For the text-containing cell, return its midpoint in (X, Y) coordinate format. 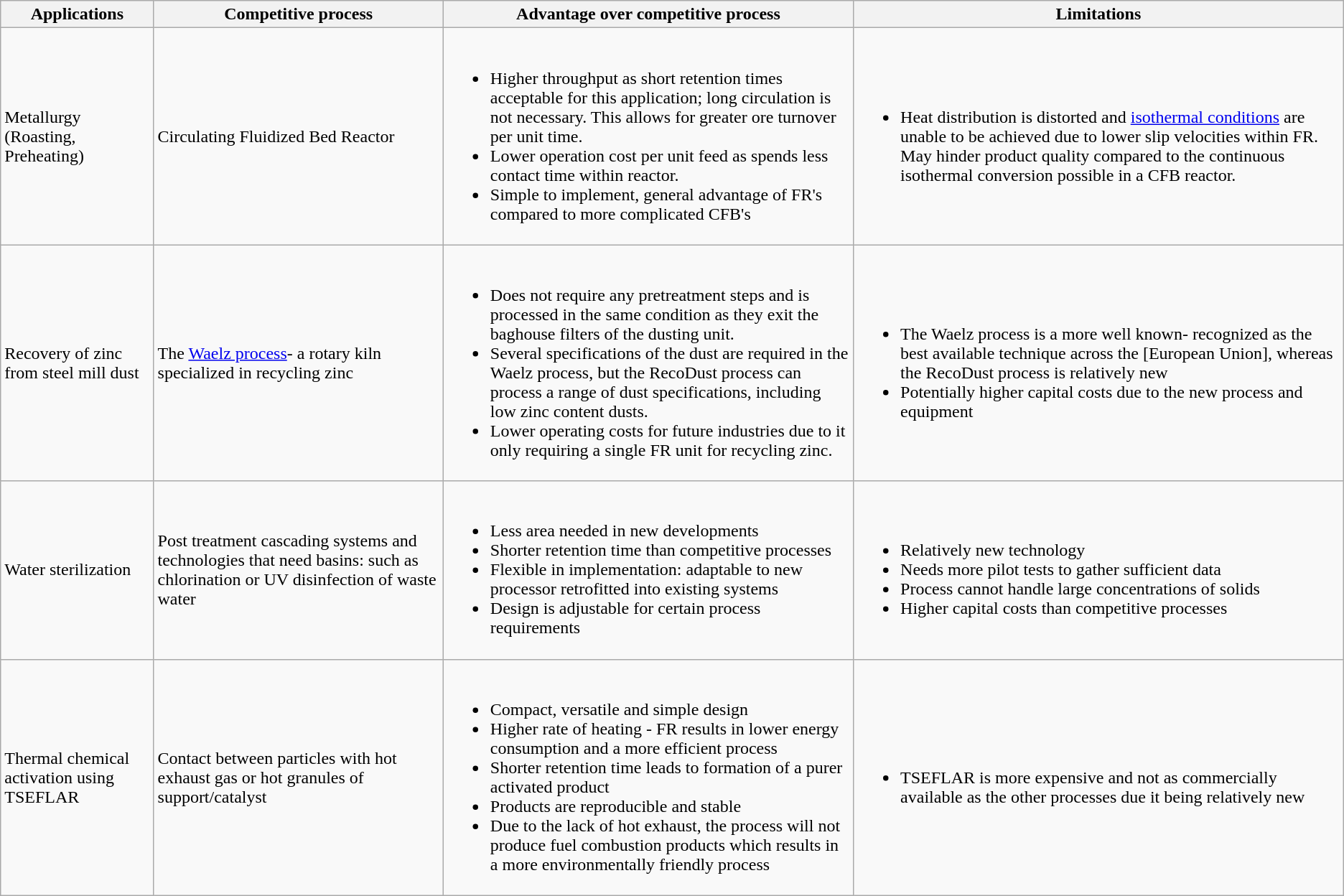
Competitive process (299, 14)
Advantage over competitive process (648, 14)
Thermal chemical activation using TSEFLAR (78, 777)
Limitations (1098, 14)
Applications (78, 14)
Water sterilization (78, 570)
Recovery of zinc from steel mill dust (78, 363)
The Waelz process- a rotary kiln specialized in recycling zinc (299, 363)
Metallurgy (Roasting, Preheating) (78, 136)
Contact between particles with hot exhaust gas or hot granules of support/catalyst (299, 777)
Post treatment cascading systems and technologies that need basins: such as chlorination or UV disinfection of waste water (299, 570)
TSEFLAR is more expensive and not as commercially available as the other processes due it being relatively new (1098, 777)
Circulating Fluidized Bed Reactor (299, 136)
